Determine the (X, Y) coordinate at the center of the cell enclosing the given text.  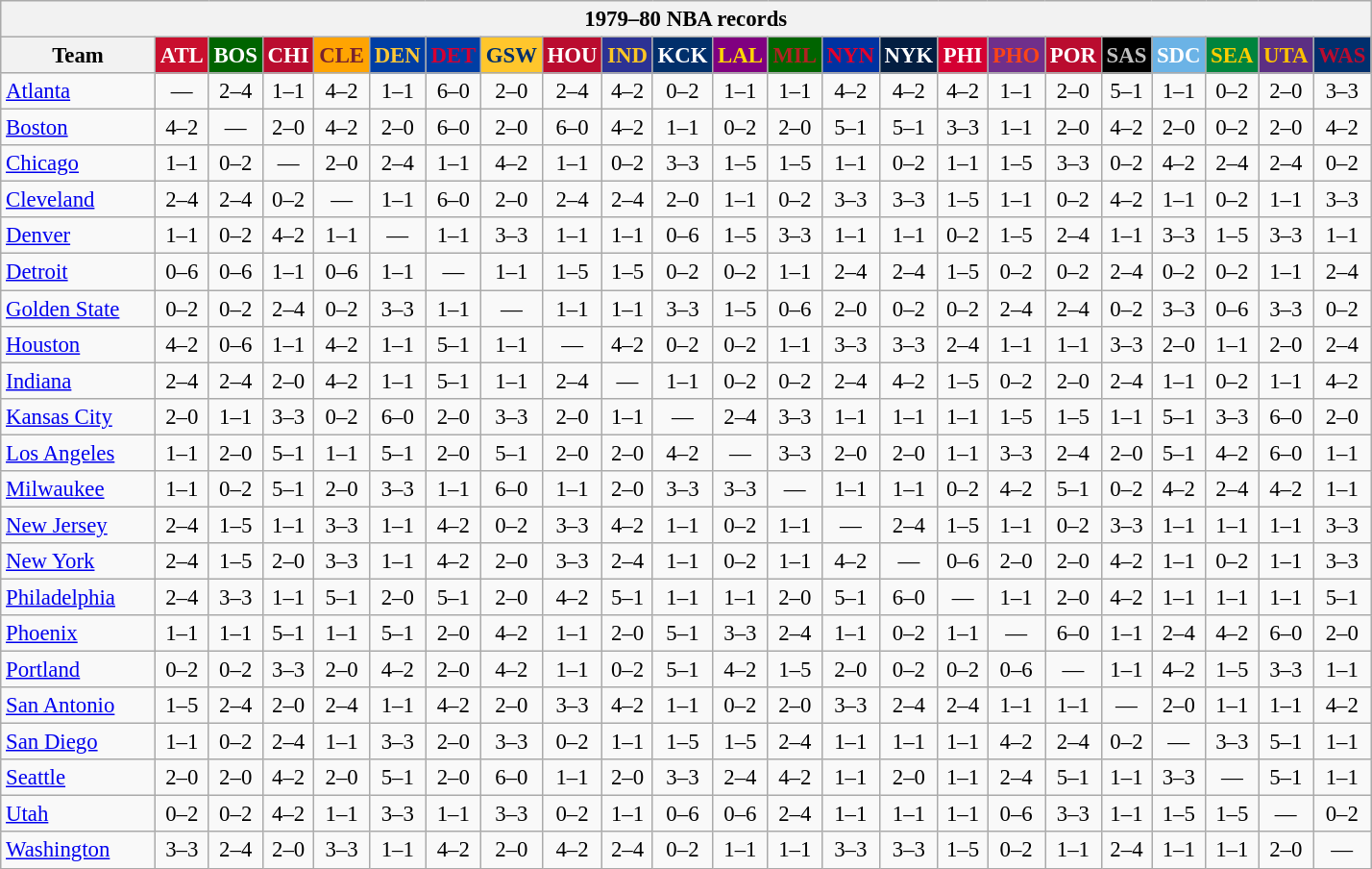
LAL (740, 56)
BOS (235, 56)
Portland (79, 670)
Los Angeles (79, 453)
NYK (909, 56)
SEA (1232, 56)
Phoenix (79, 633)
Milwaukee (79, 489)
ATL (182, 56)
San Diego (79, 742)
Washington (79, 851)
SDC (1179, 56)
Detroit (79, 272)
SAS (1126, 56)
Golden State (79, 309)
Utah (79, 814)
Philadelphia (79, 597)
New York (79, 561)
KCK (682, 56)
WAS (1342, 56)
NYN (850, 56)
Team (79, 56)
PHO (1017, 56)
PHI (963, 56)
Cleveland (79, 200)
UTA (1286, 56)
HOU (573, 56)
Boston (79, 128)
IND (627, 56)
MIL (795, 56)
Atlanta (79, 91)
Kansas City (79, 416)
Houston (79, 344)
GSW (512, 56)
CHI (288, 56)
DEN (398, 56)
Indiana (79, 381)
Denver (79, 236)
CLE (342, 56)
New Jersey (79, 525)
Chicago (79, 163)
Seattle (79, 778)
DET (453, 56)
1979–80 NBA records (686, 19)
POR (1074, 56)
San Antonio (79, 706)
